From the cell containing the given text, extract its center point as [X, Y] coordinate. 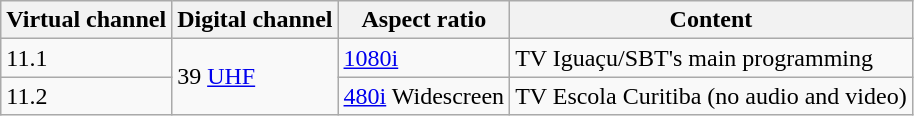
11.2 [86, 96]
Aspect ratio [424, 20]
TV Iguaçu/SBT's main programming [712, 58]
480i Widescreen [424, 96]
Digital channel [255, 20]
11.1 [86, 58]
Virtual channel [86, 20]
TV Escola Curitiba (no audio and video) [712, 96]
Content [712, 20]
39 UHF [255, 77]
1080i [424, 58]
